Capture the cell that displays the provided text and extract its (x, y) central coordinate. 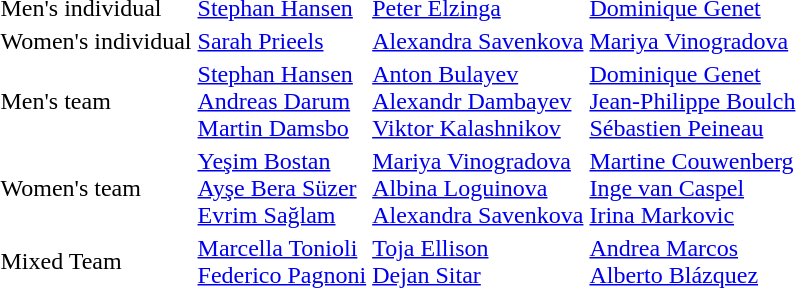
Stephan HansenAndreas DarumMartin Damsbo (282, 101)
Yeşim BostanAyşe Bera SüzerEvrim Sağlam (282, 188)
Anton BulayevAlexandr DambayevViktor Kalashnikov (478, 101)
Alexandra Savenkova (478, 41)
Sarah Prieels (282, 41)
Mariya VinogradovaAlbina LoguinovaAlexandra Savenkova (478, 188)
